Return the (X, Y) coordinate for the center point of the cell that contains the specified text.  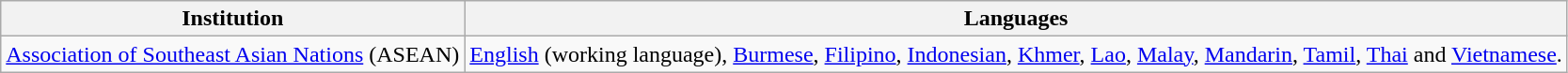
Association of Southeast Asian Nations (ASEAN) (233, 54)
Languages (1016, 19)
English (working language), Burmese, Filipino, Indonesian, Khmer, Lao, Malay, Mandarin, Tamil, Thai and Vietnamese. (1016, 54)
Institution (233, 19)
